Locate the cell with the specified text and output its (X, Y) center coordinate. 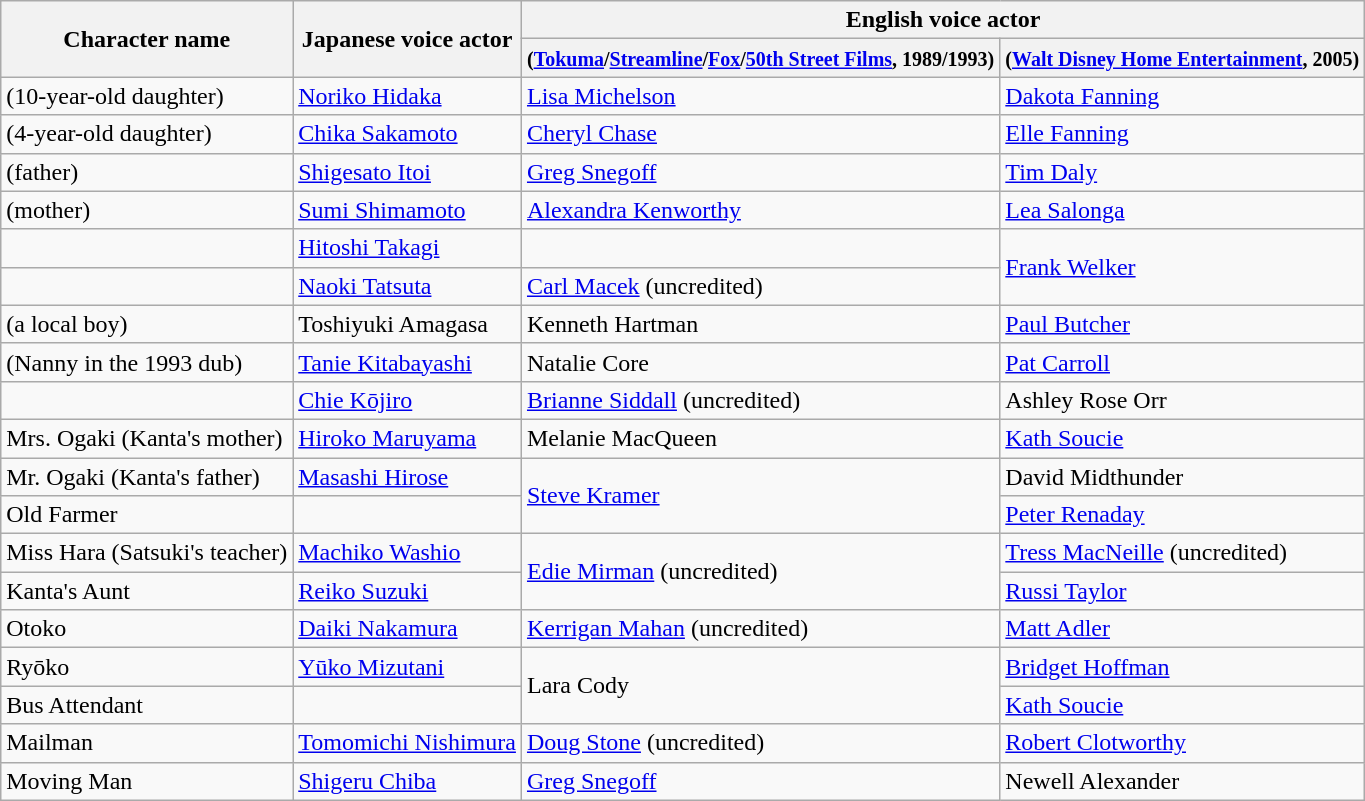
Robert Clotworthy (1182, 743)
Old Farmer (147, 515)
Frank Welker (1182, 267)
Alexandra Kenworthy (760, 210)
Tomomichi Nishimura (408, 743)
Otoko (147, 629)
Miss Hara (Satsuki's teacher) (147, 553)
Bridget Hoffman (1182, 667)
Reiko Suzuki (408, 591)
Mrs. Ogaki (Kanta's mother) (147, 438)
Kerrigan Mahan (uncredited) (760, 629)
Elle Fanning (1182, 134)
Carl Macek (uncredited) (760, 286)
Matt Adler (1182, 629)
Edie Mirman (uncredited) (760, 572)
Tress MacNeille (uncredited) (1182, 553)
Shigeru Chiba (408, 781)
Tim Daly (1182, 172)
Yūko Mizutani (408, 667)
Lisa Michelson (760, 96)
(10-year-old daughter) (147, 96)
Ryōko (147, 667)
Masashi Hirose (408, 477)
Toshiyuki Amagasa (408, 324)
Kenneth Hartman (760, 324)
Mailman (147, 743)
Sumi Shimamoto (408, 210)
Steve Kramer (760, 496)
Ashley Rose Orr (1182, 400)
Shigesato Itoi (408, 172)
(mother) (147, 210)
Noriko Hidaka (408, 96)
Tanie Kitabayashi (408, 362)
(father) (147, 172)
Lara Cody (760, 686)
Cheryl Chase (760, 134)
Brianne Siddall (uncredited) (760, 400)
Chie Kōjiro (408, 400)
Newell Alexander (1182, 781)
Russi Taylor (1182, 591)
(a local boy) (147, 324)
Naoki Tatsuta (408, 286)
Moving Man (147, 781)
Melanie MacQueen (760, 438)
Japanese voice actor (408, 39)
Chika Sakamoto (408, 134)
(Walt Disney Home Entertainment, 2005) (1182, 58)
(Tokuma/Streamline/Fox/50th Street Films, 1989/1993) (760, 58)
Hitoshi Takagi (408, 248)
Bus Attendant (147, 705)
Kanta's Aunt (147, 591)
Hiroko Maruyama (408, 438)
Dakota Fanning (1182, 96)
Machiko Washio (408, 553)
Character name (147, 39)
(4-year-old daughter) (147, 134)
Natalie Core (760, 362)
Pat Carroll (1182, 362)
English voice actor (942, 20)
Paul Butcher (1182, 324)
Mr. Ogaki (Kanta's father) (147, 477)
David Midthunder (1182, 477)
Lea Salonga (1182, 210)
(Nanny in the 1993 dub) (147, 362)
Peter Renaday (1182, 515)
Daiki Nakamura (408, 629)
Doug Stone (uncredited) (760, 743)
